For the text-containing cell, return its midpoint in [x, y] coordinate format. 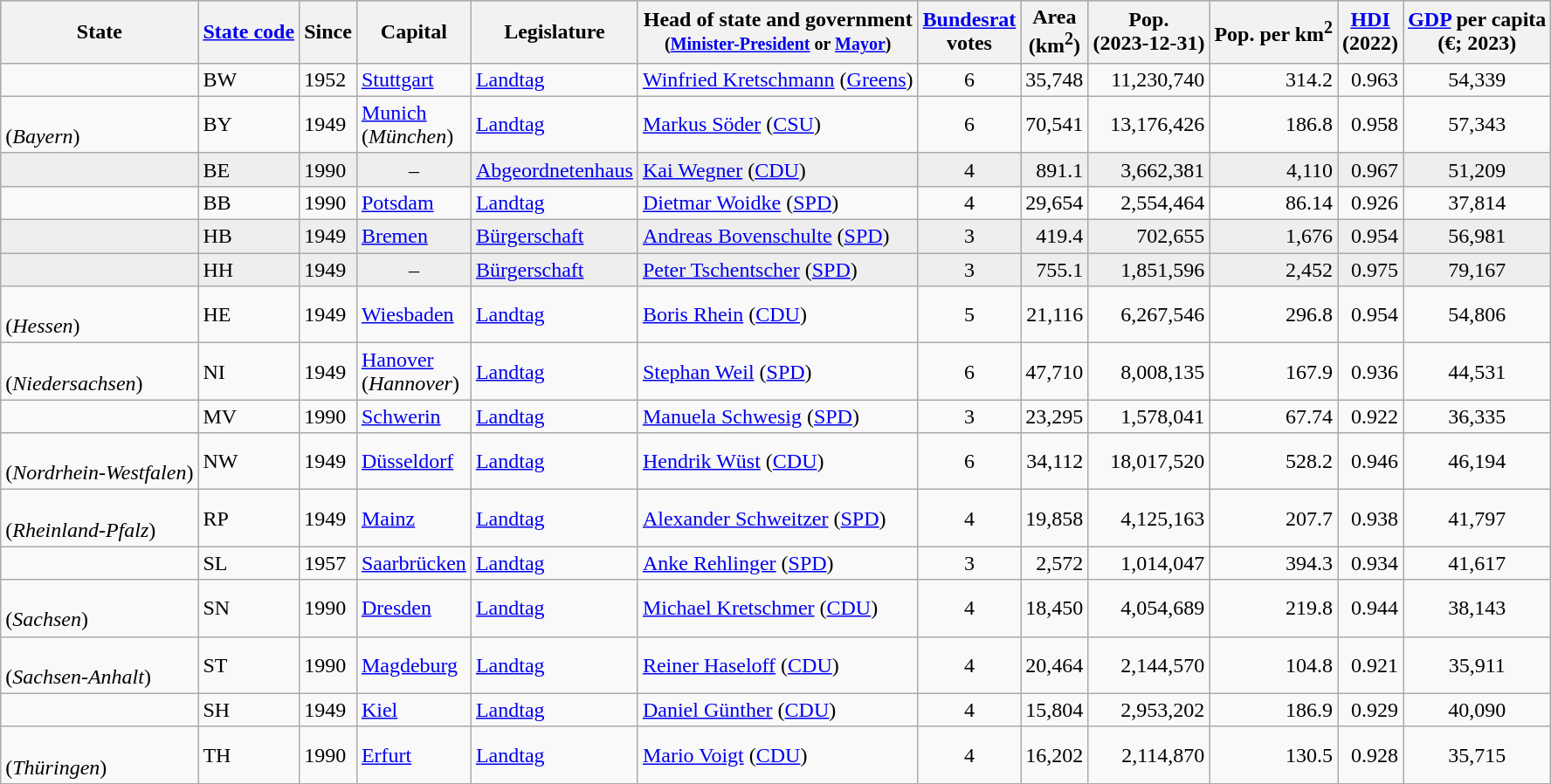
394.3 [1273, 563]
Manuela Schwesig (SPD) [777, 416]
6,267,546 [1149, 314]
Erfurt [414, 754]
Bun­des­ratvotes [969, 32]
29,654 [1055, 203]
314.2 [1273, 79]
Capital [414, 32]
23,295 [1055, 416]
11,230,740 [1149, 79]
(Bayern) [100, 124]
SN [249, 608]
NI [249, 372]
Potsdam [414, 203]
Boris Rhein (CDU) [777, 314]
0.946 [1371, 461]
Head of state and government(Minister-President or Mayor) [777, 32]
Hanover(Hannover) [414, 372]
(Hessen) [100, 314]
13,176,426 [1149, 124]
Daniel Günther (CDU) [777, 710]
15,804 [1055, 710]
Bremen [414, 237]
State [100, 32]
0.922 [1371, 416]
47,710 [1055, 372]
2,452 [1273, 270]
Reiner Haseloff (CDU) [777, 665]
Saarbrücken [414, 563]
Michael Kretschmer (CDU) [777, 608]
1,014,047 [1149, 563]
BE [249, 169]
0.967 [1371, 169]
Wiesbaden [414, 314]
86.14 [1273, 203]
Hendrik Wüst (CDU) [777, 461]
186.9 [1273, 710]
4,054,689 [1149, 608]
Kiel [414, 710]
2,953,202 [1149, 710]
35,748 [1055, 79]
BW [249, 79]
Alexander Schweitzer (SPD) [777, 519]
(Nordrhein-Westfalen) [100, 461]
296.8 [1273, 314]
NW [249, 461]
186.8 [1273, 124]
(Sachsen-Anhalt) [100, 665]
0.975 [1371, 270]
1,676 [1273, 237]
BY [249, 124]
0.934 [1371, 563]
35,715 [1478, 754]
RP [249, 519]
4,125,163 [1149, 519]
755.1 [1055, 270]
18,017,520 [1149, 461]
Pop. per km2 [1273, 32]
(Niedersachsen) [100, 372]
MV [249, 416]
HH [249, 270]
0.938 [1371, 519]
TH [249, 754]
70,541 [1055, 124]
1,578,041 [1149, 416]
0.928 [1371, 754]
Winfried Kretschmann (Greens) [777, 79]
Mainz [414, 519]
0.926 [1371, 203]
HE [249, 314]
Dresden [414, 608]
37,814 [1478, 203]
SL [249, 563]
Since [328, 32]
1952 [328, 79]
167.9 [1273, 372]
34,112 [1055, 461]
0.936 [1371, 372]
21,116 [1055, 314]
79,167 [1478, 270]
Markus Söder (CSU) [777, 124]
Magdeburg [414, 665]
67.74 [1273, 416]
(Thüringen) [100, 754]
SH [249, 710]
104.8 [1273, 665]
GDP per capita(€; 2023) [1478, 32]
HDI(2022) [1371, 32]
Area(km2) [1055, 32]
BB [249, 203]
41,797 [1478, 519]
4,110 [1273, 169]
54,339 [1478, 79]
Munich(München) [414, 124]
0.929 [1371, 710]
41,617 [1478, 563]
Düsseldorf [414, 461]
19,858 [1055, 519]
36,335 [1478, 416]
207.7 [1273, 519]
Legis­lature [554, 32]
Anke Rehlinger (SPD) [777, 563]
2,572 [1055, 563]
419.4 [1055, 237]
Kai Wegner (CDU) [777, 169]
2,554,464 [1149, 203]
702,655 [1149, 237]
1957 [328, 563]
1,851,596 [1149, 270]
219.8 [1273, 608]
State code [249, 32]
44,531 [1478, 372]
HB [249, 237]
528.2 [1273, 461]
8,008,135 [1149, 372]
5 [969, 314]
51,209 [1478, 169]
Peter Tschentscher (SPD) [777, 270]
Abgeord­netenhaus [554, 169]
Mario Voigt (CDU) [777, 754]
Andreas Bovenschulte (SPD) [777, 237]
2,144,570 [1149, 665]
Dietmar Woidke (SPD) [777, 203]
3,662,381 [1149, 169]
35,911 [1478, 665]
(Rheinland-Pfalz) [100, 519]
Pop.(2023-12-31) [1149, 32]
0.944 [1371, 608]
Stuttgart [414, 79]
16,202 [1055, 754]
0.963 [1371, 79]
38,143 [1478, 608]
0.921 [1371, 665]
2,114,870 [1149, 754]
ST [249, 665]
46,194 [1478, 461]
Stephan Weil (SPD) [777, 372]
57,343 [1478, 124]
54,806 [1478, 314]
(Sachsen) [100, 608]
18,450 [1055, 608]
130.5 [1273, 754]
0.958 [1371, 124]
40,090 [1478, 710]
56,981 [1478, 237]
891.1 [1055, 169]
20,464 [1055, 665]
Schwerin [414, 416]
